Find where the given text appears and provide that cell's center as [X, Y] coordinate. 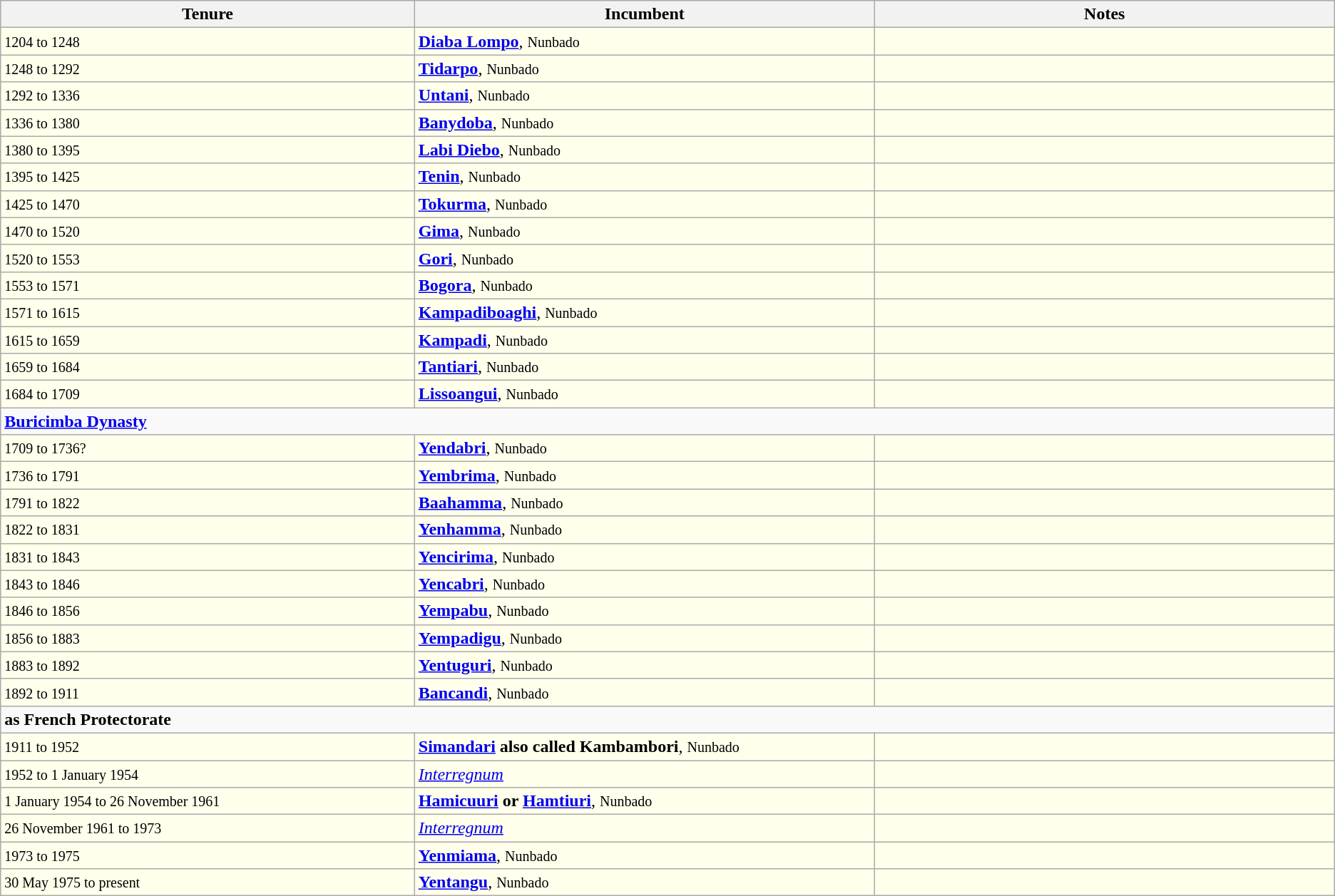
Yencirima, Nunbado [645, 557]
Yenhamma, Nunbado [645, 530]
Gori, Nunbado [645, 258]
1822 to 1831 [208, 530]
Buricimba Dynasty [667, 421]
1659 to 1684 [208, 367]
26 November 1961 to 1973 [208, 828]
Yendabri, Nunbado [645, 448]
1684 to 1709 [208, 394]
1571 to 1615 [208, 312]
1292 to 1336 [208, 96]
1248 to 1292 [208, 68]
Bancandi, Nunbado [645, 692]
1 January 1954 to 26 November 1961 [208, 801]
1911 to 1952 [208, 746]
1856 to 1883 [208, 638]
1380 to 1395 [208, 150]
Bogora, Nunbado [645, 285]
Simandari also called Kambambori, Nunbado [645, 746]
1973 to 1975 [208, 855]
Untani, Nunbado [645, 96]
Kampadi, Nunbado [645, 340]
Yempabu, Nunbado [645, 611]
1470 to 1520 [208, 231]
1709 to 1736? [208, 448]
1892 to 1911 [208, 692]
Hamicuuri or Hamtiuri, Nunbado [645, 801]
Yencabri, Nunbado [645, 584]
Incumbent [645, 14]
Yentuguri, Nunbado [645, 665]
Yenmiama, Nunbado [645, 855]
30 May 1975 to present [208, 882]
1204 to 1248 [208, 41]
Diaba Lompo, Nunbado [645, 41]
1883 to 1892 [208, 665]
Yempadigu, Nunbado [645, 638]
1425 to 1470 [208, 204]
1520 to 1553 [208, 258]
Notes [1104, 14]
Gima, Nunbado [645, 231]
Banydoba, Nunbado [645, 123]
1831 to 1843 [208, 557]
Tokurma, Nunbado [645, 204]
Yentangu, Nunbado [645, 882]
1791 to 1822 [208, 503]
1736 to 1791 [208, 475]
Lissoangui, Nunbado [645, 394]
Baahamma, Nunbado [645, 503]
1553 to 1571 [208, 285]
Tantiari, Nunbado [645, 367]
1843 to 1846 [208, 584]
as French Protectorate [667, 719]
1336 to 1380 [208, 123]
Tenure [208, 14]
Tidarpo, Nunbado [645, 68]
1615 to 1659 [208, 340]
Kampadiboaghi, Nunbado [645, 312]
1846 to 1856 [208, 611]
1395 to 1425 [208, 177]
Labi Diebo, Nunbado [645, 150]
Yembrima, Nunbado [645, 475]
1952 to 1 January 1954 [208, 773]
Tenin, Nunbado [645, 177]
